Output the (x, y) coordinate of the center of the cell containing the given text.  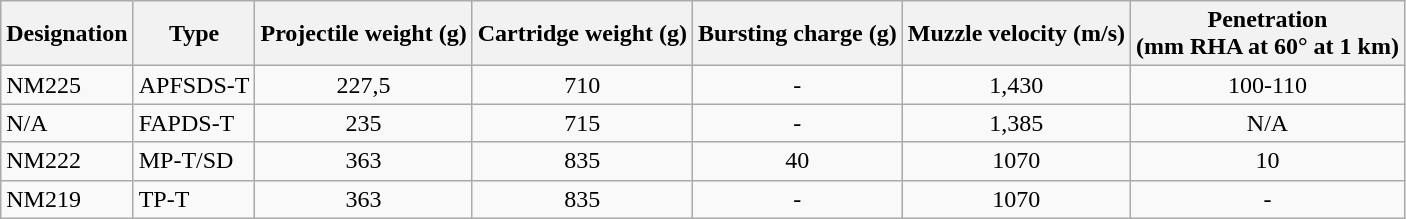
Type (194, 34)
Penetration(mm RHA at 60° at 1 km) (1268, 34)
Designation (67, 34)
FAPDS-T (194, 123)
NM225 (67, 85)
NM219 (67, 199)
227,5 (364, 85)
10 (1268, 161)
40 (797, 161)
1,430 (1016, 85)
MP-T/SD (194, 161)
715 (582, 123)
Projectile weight (g) (364, 34)
1,385 (1016, 123)
NM222 (67, 161)
Cartridge weight (g) (582, 34)
TP-T (194, 199)
235 (364, 123)
Bursting charge (g) (797, 34)
APFSDS-T (194, 85)
100-110 (1268, 85)
Muzzle velocity (m/s) (1016, 34)
710 (582, 85)
